Capture the cell that displays the provided text and extract its [x, y] central coordinate. 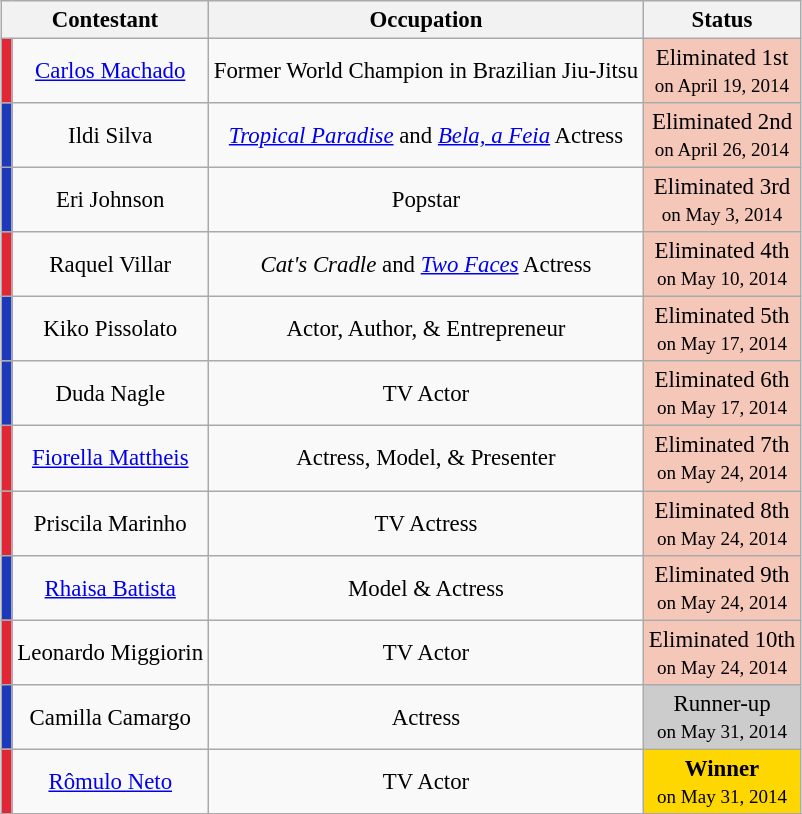
Eliminated 8thon May 24, 2014 [722, 522]
Eliminated 9thon May 24, 2014 [722, 588]
Priscila Marinho [110, 522]
Actor, Author, & Entrepreneur [426, 330]
Eliminated 2ndon April 26, 2014 [722, 136]
Occupation [426, 20]
Runner-upon May 31, 2014 [722, 716]
Winneron May 31, 2014 [722, 782]
Eliminated 10thon May 24, 2014 [722, 652]
Eliminated 6thon May 17, 2014 [722, 394]
Carlos Machado [110, 70]
Actress, Model, & Presenter [426, 458]
Eliminated 3rdon May 3, 2014 [722, 200]
Ildi Silva [110, 136]
Eliminated 4thon May 10, 2014 [722, 264]
Eliminated 5thon May 17, 2014 [722, 330]
Leonardo Miggiorin [110, 652]
Duda Nagle [110, 394]
Eliminated 1ston April 19, 2014 [722, 70]
Popstar [426, 200]
Eri Johnson [110, 200]
Eliminated 7thon May 24, 2014 [722, 458]
Fiorella Mattheis [110, 458]
Actress [426, 716]
Cat's Cradle and Two Faces Actress [426, 264]
Rômulo Neto [110, 782]
Contestant [104, 20]
Kiko Pissolato [110, 330]
Tropical Paradise and Bela, a Feia Actress [426, 136]
Model & Actress [426, 588]
TV Actress [426, 522]
Camilla Camargo [110, 716]
Rhaisa Batista [110, 588]
Status [722, 20]
Raquel Villar [110, 264]
Former World Champion in Brazilian Jiu-Jitsu [426, 70]
